For the text-containing cell, return its midpoint in [X, Y] coordinate format. 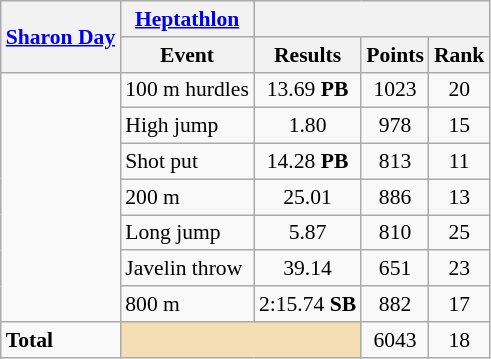
813 [395, 162]
14.28 PB [308, 162]
5.87 [308, 233]
100 m hurdles [187, 90]
15 [460, 126]
20 [460, 90]
Sharon Day [61, 36]
1.80 [308, 126]
1023 [395, 90]
200 m [187, 197]
886 [395, 197]
882 [395, 304]
Javelin throw [187, 269]
810 [395, 233]
23 [460, 269]
651 [395, 269]
39.14 [308, 269]
Total [61, 340]
2:15.74 SB [308, 304]
6043 [395, 340]
11 [460, 162]
Event [187, 55]
17 [460, 304]
25.01 [308, 197]
Shot put [187, 162]
18 [460, 340]
13 [460, 197]
800 m [187, 304]
Rank [460, 55]
978 [395, 126]
Long jump [187, 233]
Heptathlon [187, 19]
25 [460, 233]
13.69 PB [308, 90]
High jump [187, 126]
Points [395, 55]
Results [308, 55]
